Provide the (x, y) coordinate of the cell's center where the given text is located.  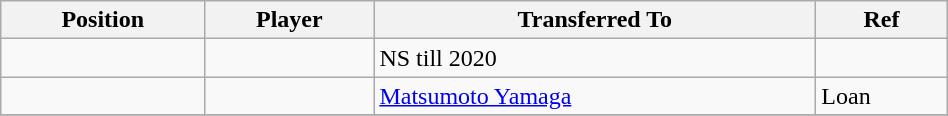
Transferred To (595, 20)
Loan (882, 96)
Ref (882, 20)
NS till 2020 (595, 58)
Matsumoto Yamaga (595, 96)
Player (290, 20)
Position (103, 20)
